For the text-containing cell, return its midpoint in (X, Y) coordinate format. 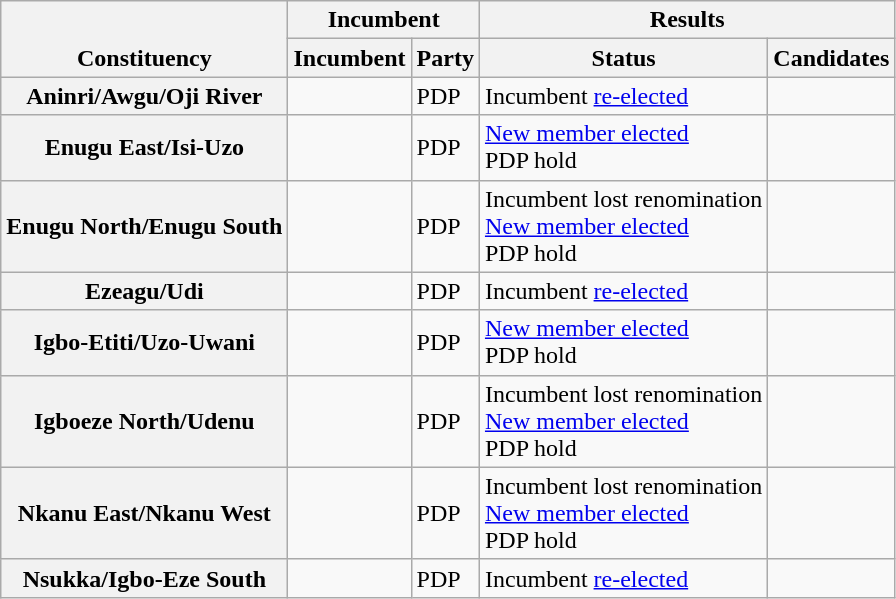
Results (686, 20)
Igbo-Etiti/Uzo-Uwani (144, 342)
Enugu North/Enugu South (144, 226)
Constituency (144, 39)
Ezeagu/Udi (144, 291)
Nkanu East/Nkanu West (144, 513)
Aninri/Awgu/Oji River (144, 96)
Igboeze North/Udenu (144, 421)
Enugu East/Isi-Uzo (144, 148)
Candidates (832, 58)
Nsukka/Igbo-Eze South (144, 578)
Status (623, 58)
Party (445, 58)
